Extract the (X, Y) coordinate from the center of the cell holding the provided text.  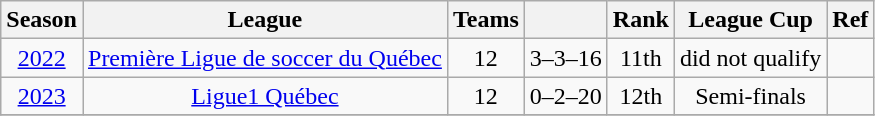
Ligue1 Québec (264, 96)
12th (640, 96)
Première Ligue de soccer du Québec (264, 58)
Season (42, 20)
did not qualify (750, 58)
Rank (640, 20)
3–3–16 (566, 58)
Semi-finals (750, 96)
2022 (42, 58)
League (264, 20)
0–2–20 (566, 96)
Ref (850, 20)
11th (640, 58)
2023 (42, 96)
Teams (486, 20)
League Cup (750, 20)
